Locate the cell with the specified text and output its (x, y) center coordinate. 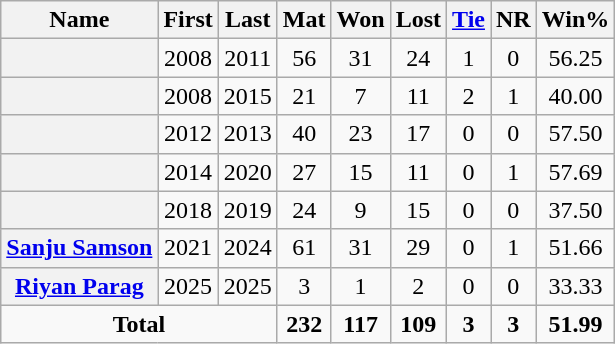
Last (248, 20)
51.99 (576, 324)
109 (418, 324)
51.66 (576, 248)
61 (304, 248)
27 (304, 172)
23 (360, 134)
232 (304, 324)
2014 (188, 172)
56.25 (576, 58)
56 (304, 58)
2012 (188, 134)
Lost (418, 20)
2011 (248, 58)
17 (418, 134)
2024 (248, 248)
Name (80, 20)
Mat (304, 20)
21 (304, 96)
2013 (248, 134)
29 (418, 248)
9 (360, 210)
First (188, 20)
40 (304, 134)
2020 (248, 172)
57.50 (576, 134)
7 (360, 96)
2019 (248, 210)
NR (513, 20)
Tie (469, 20)
2021 (188, 248)
117 (360, 324)
2015 (248, 96)
33.33 (576, 286)
40.00 (576, 96)
Sanju Samson (80, 248)
Total (140, 324)
37.50 (576, 210)
Win% (576, 20)
Riyan Parag (80, 286)
2018 (188, 210)
Won (360, 20)
57.69 (576, 172)
